For the text-containing cell, return its midpoint in [x, y] coordinate format. 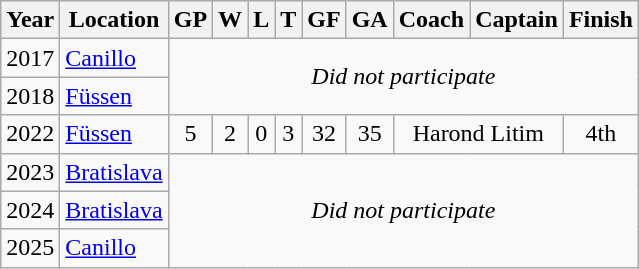
Captain [517, 20]
2022 [30, 134]
L [262, 20]
2024 [30, 210]
GA [370, 20]
32 [324, 134]
Finish [600, 20]
Harond Litim [478, 134]
3 [288, 134]
Year [30, 20]
4th [600, 134]
Coach [431, 20]
GF [324, 20]
2018 [30, 96]
5 [190, 134]
0 [262, 134]
35 [370, 134]
Location [114, 20]
W [230, 20]
2025 [30, 248]
2017 [30, 58]
T [288, 20]
2 [230, 134]
GP [190, 20]
2023 [30, 172]
